Determine the [x, y] coordinate at the center of the cell enclosing the given text.  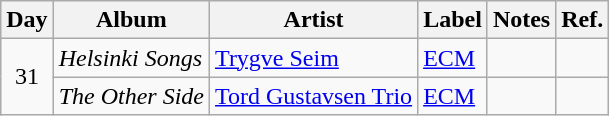
Album [131, 20]
Trygve Seim [314, 58]
Helsinki Songs [131, 58]
Tord Gustavsen Trio [314, 96]
Ref. [582, 20]
Notes [521, 20]
Label [453, 20]
The Other Side [131, 96]
Artist [314, 20]
31 [27, 77]
Day [27, 20]
